Identify which cell holds the provided text, then report its [X, Y] central coordinate. 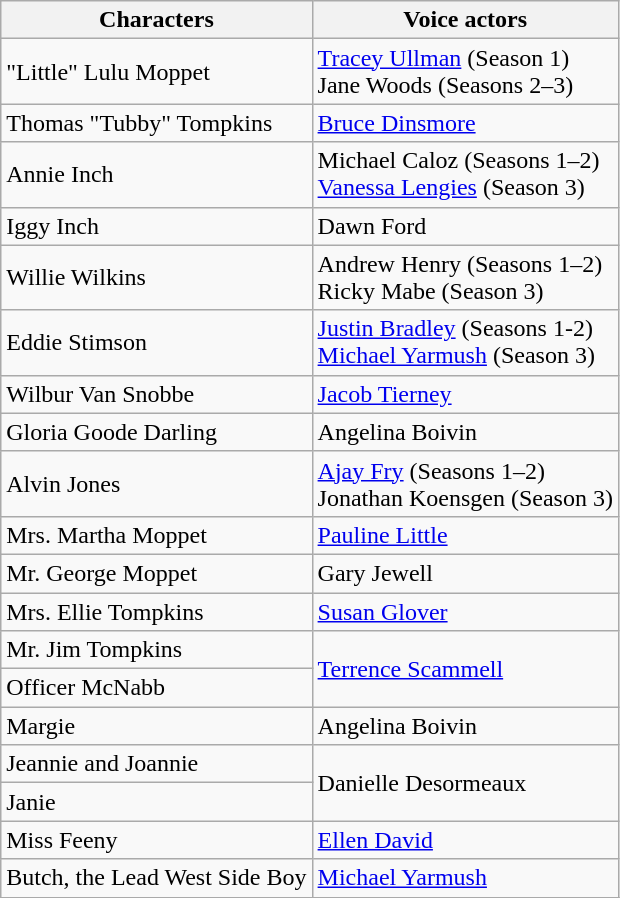
Thomas "Tubby" Tompkins [156, 123]
Janie [156, 802]
Susan Glover [465, 611]
Officer McNabb [156, 688]
Willie Wilkins [156, 278]
Michael Yarmush [465, 878]
Mrs. Martha Moppet [156, 535]
"Little" Lulu Moppet [156, 72]
Terrence Scammell [465, 669]
Alvin Jones [156, 484]
Voice actors [465, 20]
Jacob Tierney [465, 394]
Miss Feeny [156, 840]
Mrs. Ellie Tompkins [156, 611]
Bruce Dinsmore [465, 123]
Jeannie and Joannie [156, 764]
Danielle Desormeaux [465, 783]
Dawn Ford [465, 226]
Tracey Ullman (Season 1)Jane Woods (Seasons 2–3) [465, 72]
Mr. George Moppet [156, 573]
Ellen David [465, 840]
Michael Caloz (Seasons 1–2)Vanessa Lengies (Season 3) [465, 174]
Ajay Fry (Seasons 1–2)Jonathan Koensgen (Season 3) [465, 484]
Characters [156, 20]
Eddie Stimson [156, 342]
Wilbur Van Snobbe [156, 394]
Butch, the Lead West Side Boy [156, 878]
Andrew Henry (Seasons 1–2)Ricky Mabe (Season 3) [465, 278]
Annie Inch [156, 174]
Mr. Jim Tompkins [156, 650]
Iggy Inch [156, 226]
Gloria Goode Darling [156, 432]
Margie [156, 726]
Gary Jewell [465, 573]
Pauline Little [465, 535]
Justin Bradley (Seasons 1-2)Michael Yarmush (Season 3) [465, 342]
